For the text-containing cell, return its midpoint in (X, Y) coordinate format. 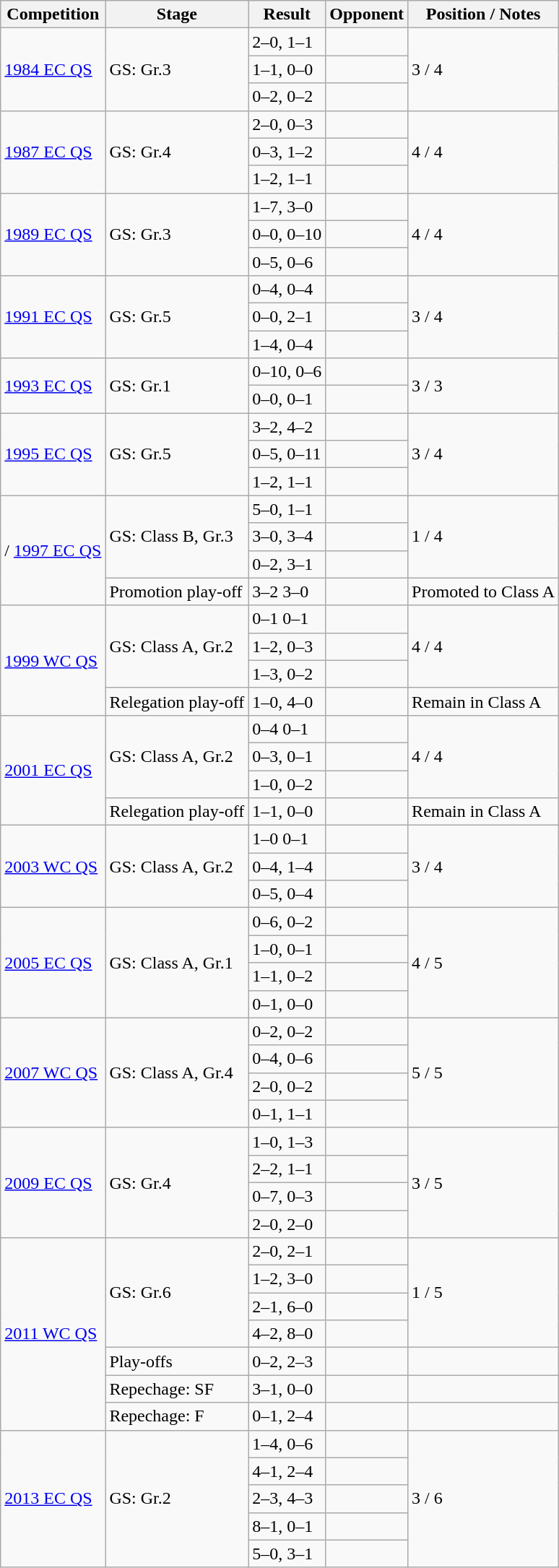
1–2, 3–0 (287, 1279)
0–4, 0–4 (287, 289)
1999 WC QS (53, 660)
GS: Class B, Gr.3 (177, 537)
2–0, 0–2 (287, 1086)
0–5, 0–6 (287, 261)
1–4, 0–6 (287, 1444)
Repechage: SF (177, 1389)
5–0, 3–1 (287, 1554)
2013 EC QS (53, 1499)
4–2, 8–0 (287, 1334)
1–1, 0–2 (287, 976)
2–0, 0–3 (287, 124)
GS: Gr.1 (177, 386)
2009 EC QS (53, 1182)
5 / 5 (484, 1073)
5–0, 1–1 (287, 509)
2003 WC QS (53, 867)
2001 EC QS (53, 770)
0–4, 0–6 (287, 1059)
Repechage: F (177, 1416)
2–2, 1–1 (287, 1169)
GS: Gr.2 (177, 1499)
/ 1997 EC QS (53, 550)
0–1, 1–1 (287, 1114)
0–7, 0–3 (287, 1196)
2011 WC QS (53, 1334)
1995 EC QS (53, 454)
1984 EC QS (53, 69)
1993 EC QS (53, 386)
GS: Class A, Gr.4 (177, 1073)
2–3, 4–3 (287, 1499)
0–5, 0–11 (287, 454)
3 / 5 (484, 1182)
1 / 5 (484, 1293)
1987 EC QS (53, 152)
0–4 0–1 (287, 729)
0–2, 3–1 (287, 564)
1–0, 0–1 (287, 949)
Stage (177, 14)
0–0, 2–1 (287, 316)
3 / 6 (484, 1499)
1991 EC QS (53, 316)
4 / 5 (484, 963)
3–0, 3–4 (287, 537)
1–0, 0–2 (287, 784)
3 / 3 (484, 386)
1–0, 4–0 (287, 701)
Opponent (367, 14)
0–10, 0–6 (287, 372)
2–0, 1–1 (287, 42)
0–2, 2–3 (287, 1361)
0–3, 1–2 (287, 152)
Competition (53, 14)
Result (287, 14)
1 / 4 (484, 537)
0–6, 0–2 (287, 922)
1–2, 0–3 (287, 646)
1–0 0–1 (287, 839)
0–1, 2–4 (287, 1416)
GS: Class A, Gr.1 (177, 963)
1–4, 0–4 (287, 345)
2–0, 2–0 (287, 1224)
2–1, 6–0 (287, 1307)
0–1, 0–0 (287, 1004)
4–1, 2–4 (287, 1471)
2–0, 2–1 (287, 1252)
3–2 3–0 (287, 592)
2005 EC QS (53, 963)
Promotion play-off (177, 592)
8–1, 0–1 (287, 1526)
1–7, 3–0 (287, 207)
2007 WC QS (53, 1073)
1–0, 1–3 (287, 1141)
0–0, 0–1 (287, 399)
0–0, 0–10 (287, 234)
0–3, 0–1 (287, 756)
Promoted to Class A (484, 592)
0–1 0–1 (287, 619)
1989 EC QS (53, 234)
3–1, 0–0 (287, 1389)
3–2, 4–2 (287, 427)
Play-offs (177, 1361)
GS: Gr.6 (177, 1293)
Position / Notes (484, 14)
1–3, 0–2 (287, 674)
0–4, 1–4 (287, 867)
0–5, 0–4 (287, 894)
